Capture the cell that displays the provided text and extract its [x, y] central coordinate. 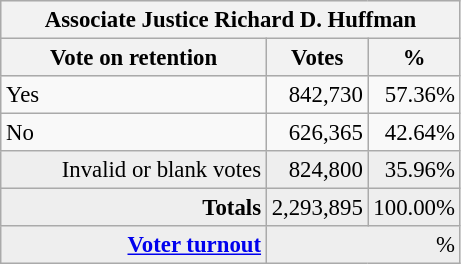
42.64% [414, 133]
Voter turnout [134, 245]
100.00% [414, 208]
Vote on retention [134, 58]
2,293,895 [317, 208]
Totals [134, 208]
Votes [317, 58]
842,730 [317, 95]
35.96% [414, 170]
Invalid or blank votes [134, 170]
824,800 [317, 170]
Yes [134, 95]
No [134, 133]
Associate Justice Richard D. Huffman [231, 20]
57.36% [414, 95]
626,365 [317, 133]
